Find where the given text appears and provide that cell's center as (x, y) coordinate. 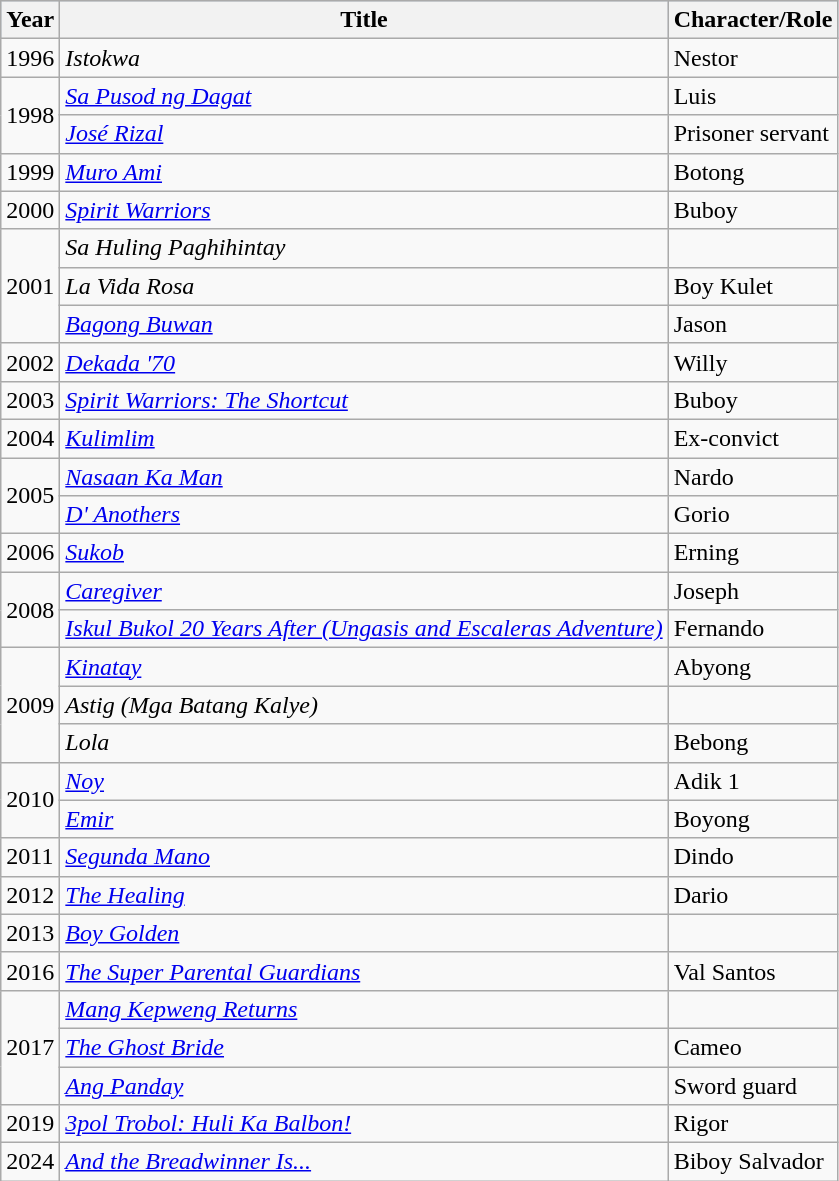
2003 (30, 400)
D' Anothers (364, 515)
2005 (30, 496)
Nardo (753, 477)
Fernando (753, 629)
Caregiver (364, 591)
Prisoner servant (753, 134)
Sukob (364, 553)
Character/Role (753, 20)
Bebong (753, 743)
2001 (30, 286)
La Vida Rosa (364, 286)
Year (30, 20)
Adik 1 (753, 781)
Boy Golden (364, 933)
Nasaan Ka Man (364, 477)
Rigor (753, 1124)
2000 (30, 210)
Dario (753, 895)
Istokwa (364, 58)
2010 (30, 800)
The Super Parental Guardians (364, 971)
2004 (30, 438)
3pol Trobol: Huli Ka Balbon! (364, 1124)
Willy (753, 362)
2024 (30, 1162)
1996 (30, 58)
Astig (Mga Batang Kalye) (364, 705)
Kulimlim (364, 438)
1999 (30, 172)
Iskul Bukol 20 Years After (Ungasis and Escaleras Adventure) (364, 629)
Emir (364, 819)
Abyong (753, 667)
2016 (30, 971)
2006 (30, 553)
2012 (30, 895)
Spirit Warriors (364, 210)
Gorio (753, 515)
2011 (30, 857)
Ang Panday (364, 1085)
2009 (30, 705)
Biboy Salvador (753, 1162)
Sa Huling Paghihintay (364, 248)
And the Breadwinner Is... (364, 1162)
2017 (30, 1047)
The Ghost Bride (364, 1047)
Nestor (753, 58)
Val Santos (753, 971)
Cameo (753, 1047)
Ex-convict (753, 438)
Lola (364, 743)
Sa Pusod ng Dagat (364, 96)
Luis (753, 96)
Dekada '70 (364, 362)
Botong (753, 172)
2002 (30, 362)
2008 (30, 610)
Kinatay (364, 667)
Muro Ami (364, 172)
Title (364, 20)
Boy Kulet (753, 286)
Mang Kepweng Returns (364, 1009)
Boyong (753, 819)
Sword guard (753, 1085)
1998 (30, 115)
Noy (364, 781)
Jason (753, 324)
Segunda Mano (364, 857)
The Healing (364, 895)
2019 (30, 1124)
Erning (753, 553)
Joseph (753, 591)
Dindo (753, 857)
2013 (30, 933)
Bagong Buwan (364, 324)
José Rizal (364, 134)
Spirit Warriors: The Shortcut (364, 400)
